Extract the (X, Y) coordinate from the center of the cell holding the provided text.  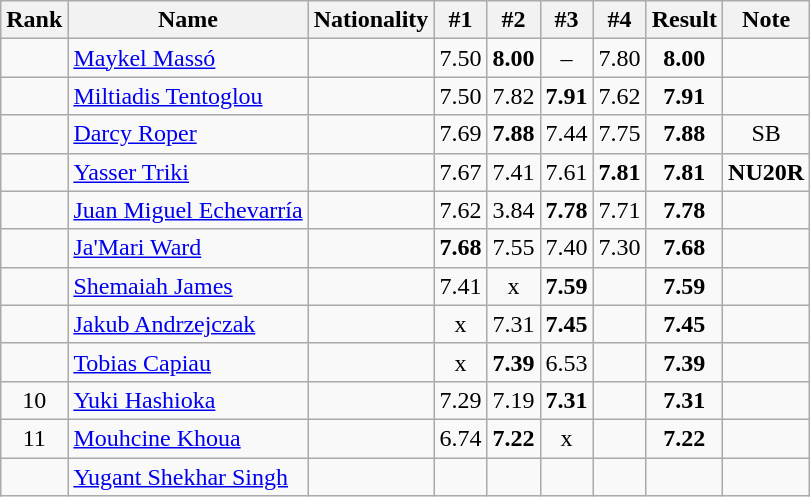
#1 (460, 20)
Ja'Mari Ward (188, 248)
– (566, 58)
#4 (620, 20)
7.29 (460, 400)
Jakub Andrzejczak (188, 324)
Rank (34, 20)
SB (766, 134)
Maykel Massó (188, 58)
7.80 (620, 58)
7.69 (460, 134)
Name (188, 20)
Nationality (371, 20)
Yuki Hashioka (188, 400)
7.55 (514, 248)
Juan Miguel Echevarría (188, 210)
NU20R (766, 172)
Mouhcine Khoua (188, 438)
Yasser Triki (188, 172)
3.84 (514, 210)
7.44 (566, 134)
7.40 (566, 248)
#2 (514, 20)
Tobias Capiau (188, 362)
10 (34, 400)
7.67 (460, 172)
Shemaiah James (188, 286)
6.74 (460, 438)
Darcy Roper (188, 134)
11 (34, 438)
Note (766, 20)
7.82 (514, 96)
7.19 (514, 400)
7.75 (620, 134)
Result (684, 20)
7.61 (566, 172)
Miltiadis Tentoglou (188, 96)
7.30 (620, 248)
#3 (566, 20)
6.53 (566, 362)
7.71 (620, 210)
Yugant Shekhar Singh (188, 477)
